From the cell containing the given text, extract its center point as (x, y) coordinate. 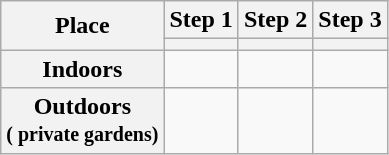
Step 1 (201, 20)
Indoors (82, 69)
Step 2 (275, 20)
Outdoors( private gardens) (82, 120)
Place (82, 26)
Step 3 (350, 20)
